For the text-containing cell, return its midpoint in (X, Y) coordinate format. 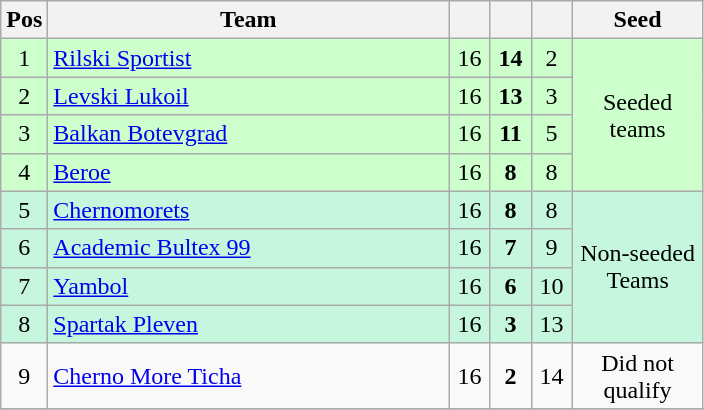
Pos (24, 20)
4 (24, 172)
Non-seeded Teams (638, 267)
Balkan Botevgrad (248, 134)
Beroe (248, 172)
Levski Lukoil (248, 96)
Academic Bultex 99 (248, 248)
Cherno More Ticha (248, 376)
10 (552, 286)
Team (248, 20)
Rilski Sportist (248, 58)
Seed (638, 20)
Yambol (248, 286)
Did not qualify (638, 376)
Chernomorets (248, 210)
11 (510, 134)
Spartak Pleven (248, 324)
1 (24, 58)
Seeded teams (638, 115)
